Extract the [X, Y] coordinate from the center of the cell holding the provided text.  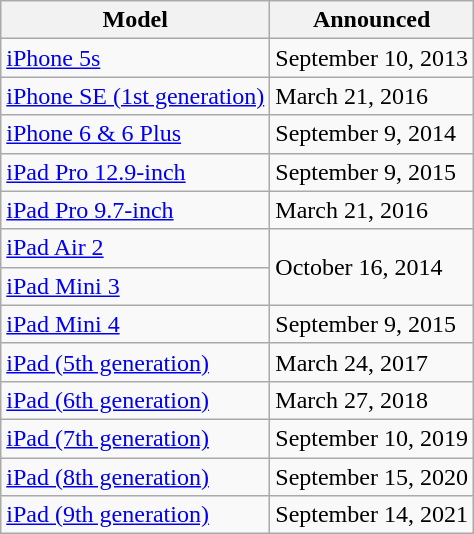
iPad Pro 12.9-inch [136, 172]
September 9, 2014 [372, 134]
iPad Mini 4 [136, 324]
iPhone 5s [136, 58]
September 10, 2013 [372, 58]
September 10, 2019 [372, 438]
iPad Mini 3 [136, 286]
Announced [372, 20]
iPad (8th generation) [136, 477]
iPhone SE (1st generation) [136, 96]
iPad Pro 9.7-inch [136, 210]
iPad (5th generation) [136, 362]
iPad (6th generation) [136, 400]
September 14, 2021 [372, 515]
October 16, 2014 [372, 267]
March 27, 2018 [372, 400]
iPhone 6 & 6 Plus [136, 134]
iPad (7th generation) [136, 438]
March 24, 2017 [372, 362]
September 15, 2020 [372, 477]
iPad Air 2 [136, 248]
iPad (9th generation) [136, 515]
Model [136, 20]
